Output the [x, y] coordinate of the center of the cell containing the given text.  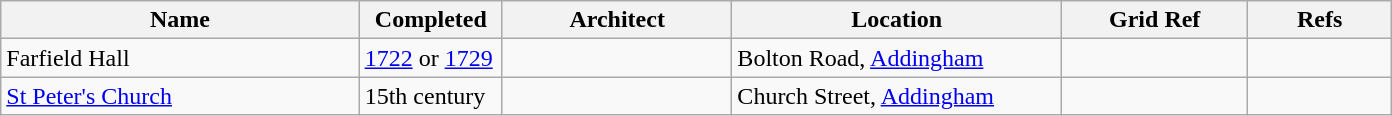
Name [180, 20]
Church Street, Addingham [897, 96]
Architect [616, 20]
1722 or 1729 [430, 58]
Bolton Road, Addingham [897, 58]
Farfield Hall [180, 58]
Completed [430, 20]
Refs [1320, 20]
Location [897, 20]
St Peter's Church [180, 96]
15th century [430, 96]
Grid Ref [1155, 20]
